Return the (x, y) coordinate for the center point of the cell that contains the specified text.  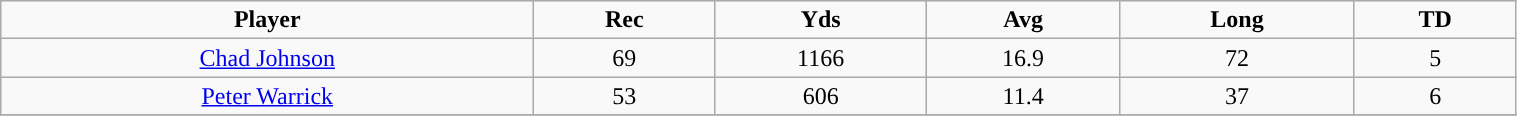
TD (1435, 20)
Avg (1024, 20)
Long (1238, 20)
6 (1435, 96)
Chad Johnson (268, 58)
Player (268, 20)
37 (1238, 96)
69 (624, 58)
16.9 (1024, 58)
Rec (624, 20)
Peter Warrick (268, 96)
5 (1435, 58)
53 (624, 96)
11.4 (1024, 96)
Yds (821, 20)
606 (821, 96)
72 (1238, 58)
1166 (821, 58)
